From the cell containing the given text, extract its center point as (x, y) coordinate. 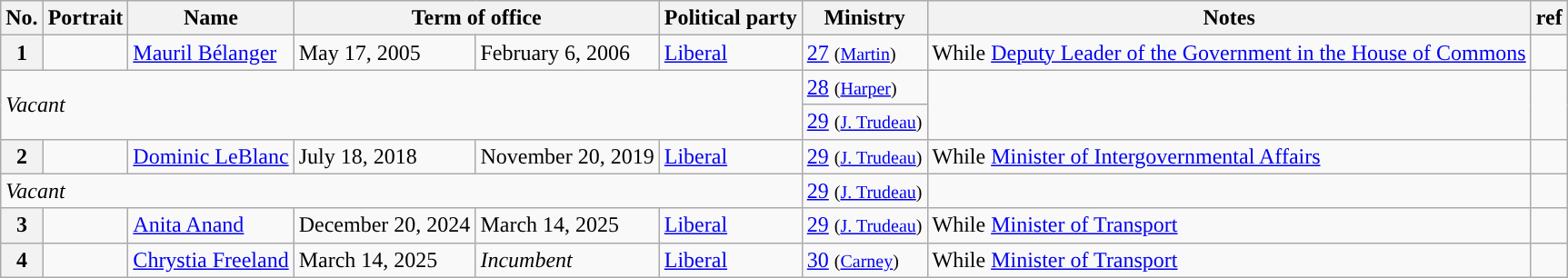
27 (Martin) (864, 53)
While Deputy Leader of the Government in the House of Commons (1229, 53)
3 (22, 225)
4 (22, 260)
November 20, 2019 (567, 156)
Chrystia Freeland (211, 260)
2 (22, 156)
Anita Anand (211, 225)
December 20, 2024 (385, 225)
Incumbent (567, 260)
While Minister of Intergovernmental Affairs (1229, 156)
Ministry (864, 18)
30 (Carney) (864, 260)
May 17, 2005 (385, 53)
Political party (731, 18)
Dominic LeBlanc (211, 156)
February 6, 2006 (567, 53)
28 (Harper) (864, 87)
July 18, 2018 (385, 156)
Notes (1229, 18)
Term of office (476, 18)
Portrait (85, 18)
1 (22, 53)
ref (1549, 18)
No. (22, 18)
Mauril Bélanger (211, 53)
Name (211, 18)
